Scan for the cell matching the given text and deliver its [x, y] coordinate at center. 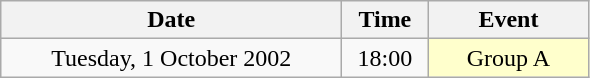
Time [385, 20]
Tuesday, 1 October 2002 [172, 58]
Group A [508, 58]
18:00 [385, 58]
Date [172, 20]
Event [508, 20]
